Provide the [x, y] coordinate of the cell's center where the given text is located.  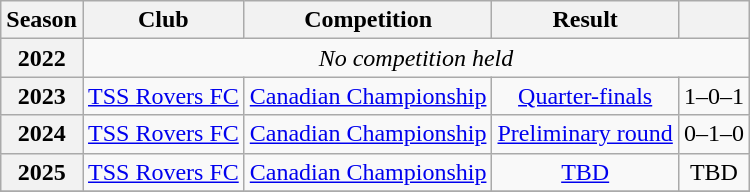
Quarter-finals [585, 96]
2025 [42, 172]
2022 [42, 58]
No competition held [416, 58]
Result [585, 20]
Club [163, 20]
Competition [368, 20]
2023 [42, 96]
2024 [42, 134]
Season [42, 20]
0–1–0 [714, 134]
Preliminary round [585, 134]
1–0–1 [714, 96]
